Provide the (X, Y) coordinate of the cell's center where the given text is located.  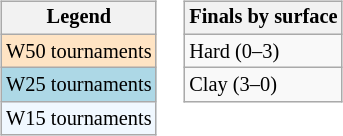
W50 tournaments (78, 51)
Clay (3–0) (263, 85)
Hard (0–3) (263, 51)
W15 tournaments (78, 119)
W25 tournaments (78, 85)
Legend (78, 18)
Finals by surface (263, 18)
